Output the [X, Y] coordinate of the center of the cell containing the given text.  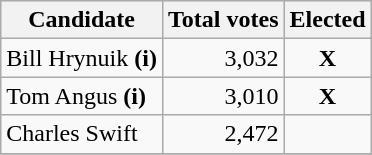
Elected [328, 20]
2,472 [223, 134]
Bill Hrynuik (i) [82, 58]
3,010 [223, 96]
Charles Swift [82, 134]
Total votes [223, 20]
Tom Angus (i) [82, 96]
3,032 [223, 58]
Candidate [82, 20]
